Determine the [X, Y] coordinate at the center of the cell enclosing the given text.  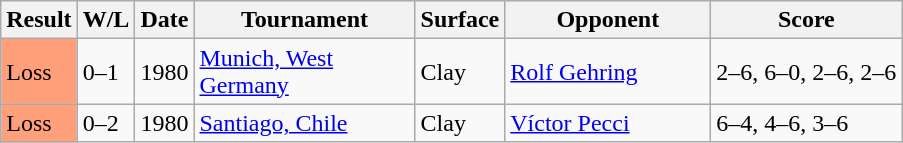
Result [39, 20]
Víctor Pecci [608, 123]
Score [806, 20]
Munich, West Germany [304, 72]
Rolf Gehring [608, 72]
0–2 [106, 123]
Santiago, Chile [304, 123]
Date [164, 20]
6–4, 4–6, 3–6 [806, 123]
2–6, 6–0, 2–6, 2–6 [806, 72]
Opponent [608, 20]
Surface [460, 20]
0–1 [106, 72]
W/L [106, 20]
Tournament [304, 20]
